Capture the cell that displays the provided text and extract its (x, y) central coordinate. 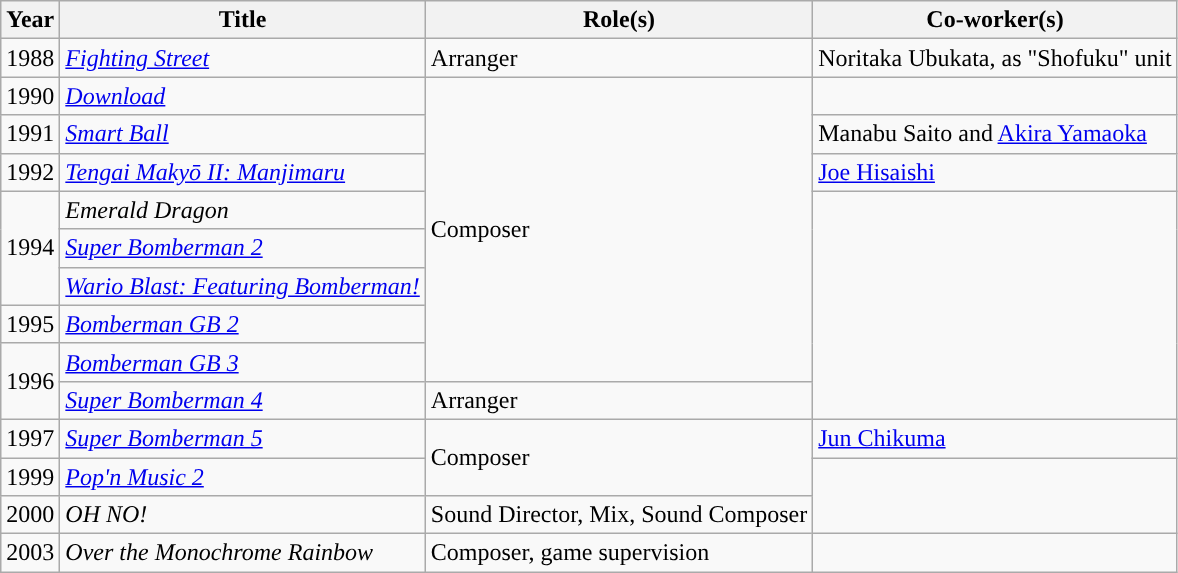
Emerald Dragon (242, 210)
Pop'n Music 2 (242, 477)
Super Bomberman 5 (242, 438)
OH NO! (242, 515)
Wario Blast: Featuring Bomberman! (242, 286)
1992 (30, 172)
1999 (30, 477)
Joe Hisaishi (996, 172)
1994 (30, 248)
1995 (30, 324)
1991 (30, 134)
Noritaka Ubukata, as "Shofuku" unit (996, 58)
Fighting Street (242, 58)
2003 (30, 553)
Bomberman GB 3 (242, 362)
Title (242, 20)
Super Bomberman 4 (242, 400)
Jun Chikuma (996, 438)
Composer, game supervision (618, 553)
Tengai Makyō II: Manjimaru (242, 172)
Over the Monochrome Rainbow (242, 553)
2000 (30, 515)
Super Bomberman 2 (242, 248)
1996 (30, 381)
Manabu Saito and Akira Yamaoka (996, 134)
1988 (30, 58)
Role(s) (618, 20)
Smart Ball (242, 134)
Download (242, 96)
Bomberman GB 2 (242, 324)
Sound Director, Mix, Sound Composer (618, 515)
Year (30, 20)
1990 (30, 96)
1997 (30, 438)
Co-worker(s) (996, 20)
